Extract the (X, Y) coordinate from the center of the cell holding the provided text.  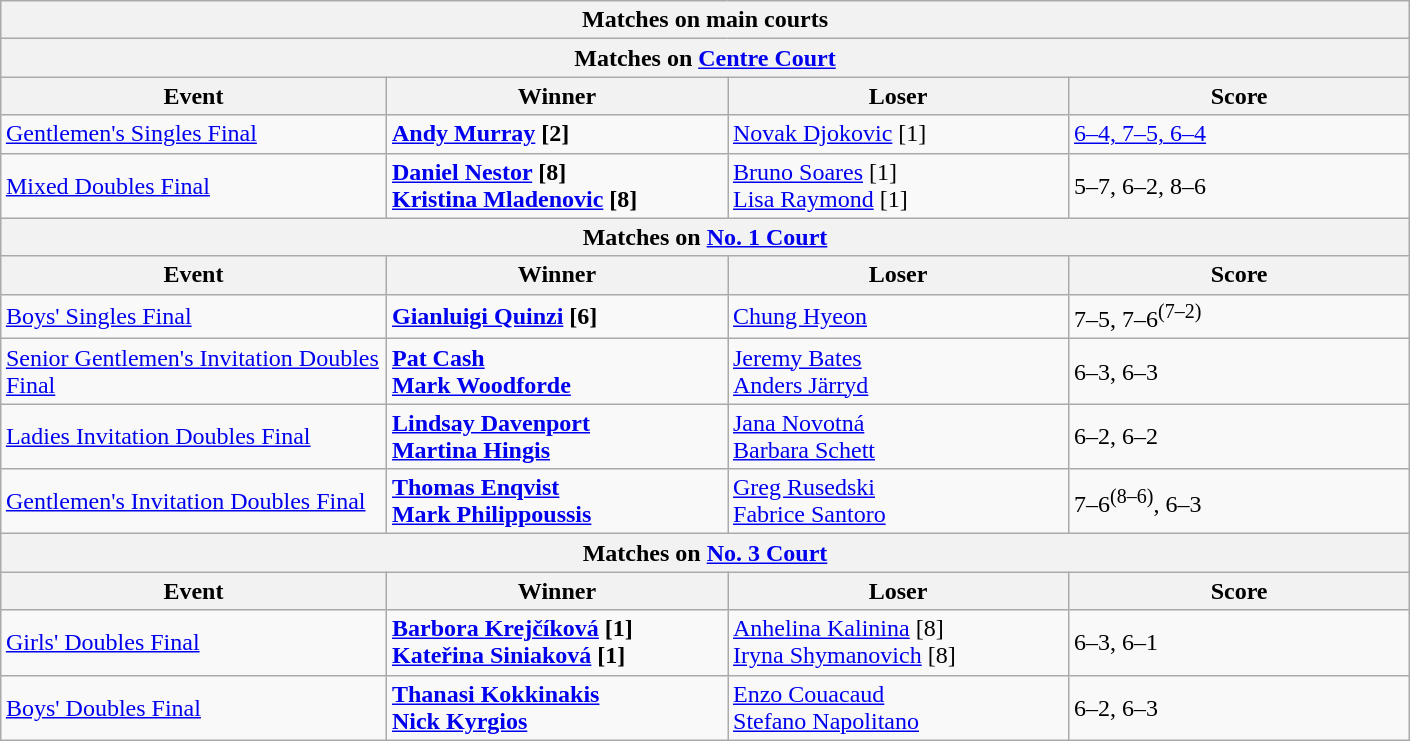
Matches on No. 3 Court (704, 553)
Gentlemen's Invitation Doubles Final (193, 502)
6–2, 6–2 (1240, 436)
Gianluigi Quinzi [6] (556, 316)
Barbora Krejčíková [1] Kateřina Siniaková [1] (556, 642)
7–6(8–6), 6–3 (1240, 502)
6–3, 6–3 (1240, 372)
7–5, 7–6(7–2) (1240, 316)
6–2, 6–3 (1240, 708)
Gentlemen's Singles Final (193, 134)
Daniel Nestor [8] Kristina Mladenovic [8] (556, 186)
Chung Hyeon (898, 316)
Mixed Doubles Final (193, 186)
Thanasi Kokkinakis Nick Kyrgios (556, 708)
Enzo Couacaud Stefano Napolitano (898, 708)
Boys' Doubles Final (193, 708)
Jana Novotná Barbara Schett (898, 436)
Bruno Soares [1] Lisa Raymond [1] (898, 186)
Senior Gentlemen's Invitation Doubles Final (193, 372)
Pat Cash Mark Woodforde (556, 372)
6–4, 7–5, 6–4 (1240, 134)
Anhelina Kalinina [8] Iryna Shymanovich [8] (898, 642)
Girls' Doubles Final (193, 642)
Lindsay Davenport Martina Hingis (556, 436)
Matches on No. 1 Court (704, 237)
Matches on Centre Court (704, 58)
Matches on main courts (704, 20)
6–3, 6–1 (1240, 642)
Jeremy Bates Anders Järryd (898, 372)
Andy Murray [2] (556, 134)
Novak Djokovic [1] (898, 134)
Greg Rusedski Fabrice Santoro (898, 502)
5–7, 6–2, 8–6 (1240, 186)
Thomas Enqvist Mark Philippoussis (556, 502)
Ladies Invitation Doubles Final (193, 436)
Boys' Singles Final (193, 316)
